Provide the (X, Y) coordinate of the cell's center where the given text is located.  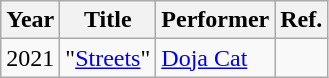
"Streets" (108, 58)
Ref. (302, 20)
Year (30, 20)
Performer (216, 20)
Title (108, 20)
Doja Cat (216, 58)
2021 (30, 58)
